Extract the [X, Y] coordinate from the center of the cell holding the provided text.  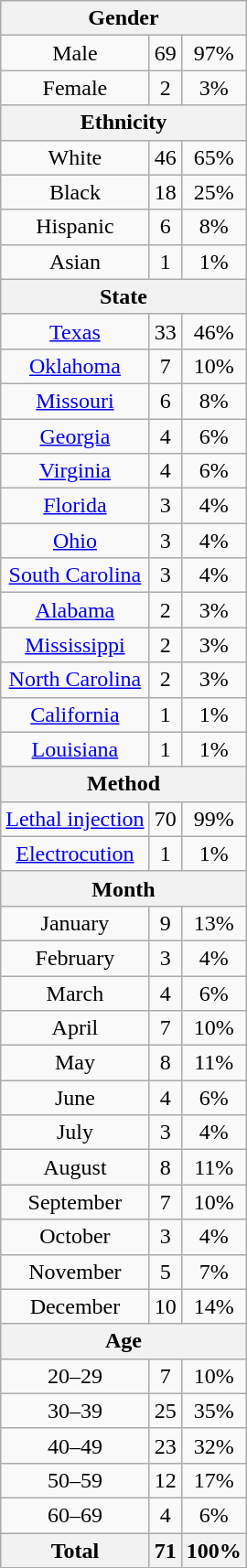
9 [165, 923]
October [75, 1237]
Alabama [75, 610]
14% [214, 1306]
Gender [123, 18]
Electrocution [75, 854]
46% [214, 331]
69 [165, 53]
Georgia [75, 436]
December [75, 1306]
South Carolina [75, 575]
35% [214, 1411]
32% [214, 1445]
70 [165, 819]
February [75, 958]
17% [214, 1480]
Female [75, 88]
18 [165, 192]
Louisiana [75, 749]
California [75, 714]
97% [214, 53]
Total [75, 1551]
State [123, 296]
September [75, 1202]
30–39 [75, 1411]
Hispanic [75, 227]
Missouri [75, 401]
13% [214, 923]
7% [214, 1272]
25% [214, 192]
5 [165, 1272]
60–69 [75, 1515]
40–49 [75, 1445]
Ohio [75, 541]
July [75, 1133]
March [75, 993]
25 [165, 1411]
White [75, 157]
20–29 [75, 1376]
Ethnicity [123, 123]
Mississippi [75, 645]
65% [214, 157]
Lethal injection [75, 819]
North Carolina [75, 680]
33 [165, 331]
November [75, 1272]
Method [123, 784]
46 [165, 157]
Age [123, 1341]
April [75, 1028]
August [75, 1167]
Month [123, 888]
Asian [75, 262]
100% [214, 1551]
Oklahoma [75, 366]
January [75, 923]
May [75, 1063]
June [75, 1098]
Male [75, 53]
Florida [75, 506]
Virginia [75, 471]
Black [75, 192]
23 [165, 1445]
71 [165, 1551]
50–59 [75, 1480]
12 [165, 1480]
10 [165, 1306]
Texas [75, 331]
99% [214, 819]
